Identify which cell holds the provided text, then report its [x, y] central coordinate. 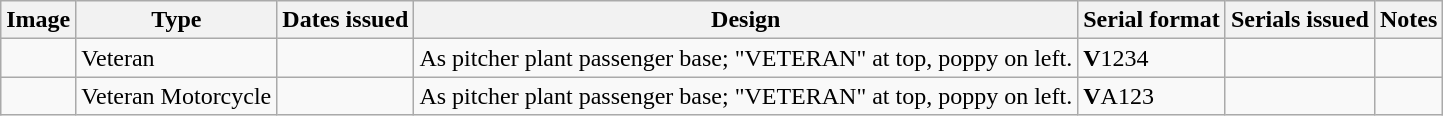
Serials issued [1300, 20]
Design [746, 20]
Serial format [1152, 20]
Notes [1408, 20]
VA123 [1152, 96]
Veteran Motorcycle [176, 96]
V1234 [1152, 58]
Dates issued [346, 20]
Image [38, 20]
Veteran [176, 58]
Type [176, 20]
